For the text-containing cell, return its midpoint in [x, y] coordinate format. 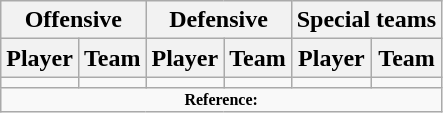
Offensive [74, 20]
Defensive [218, 20]
Reference: [222, 100]
Special teams [366, 20]
